Capture the cell that displays the provided text and extract its (X, Y) central coordinate. 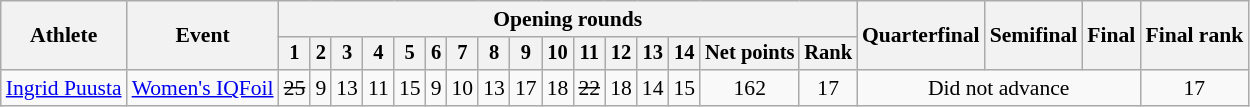
25 (295, 88)
4 (378, 54)
Semifinal (1034, 36)
Opening rounds (568, 19)
Women's IQFoil (203, 88)
1 (295, 54)
162 (750, 88)
Event (203, 36)
Final (1111, 36)
Final rank (1194, 36)
7 (463, 54)
12 (621, 54)
3 (347, 54)
2 (320, 54)
6 (436, 54)
Rank (828, 54)
Ingrid Puusta (64, 88)
Quarterfinal (921, 36)
5 (410, 54)
22 (589, 88)
Net points (750, 54)
Athlete (64, 36)
8 (494, 54)
Did not advance (998, 88)
